Output the [X, Y] coordinate of the center of the cell containing the given text.  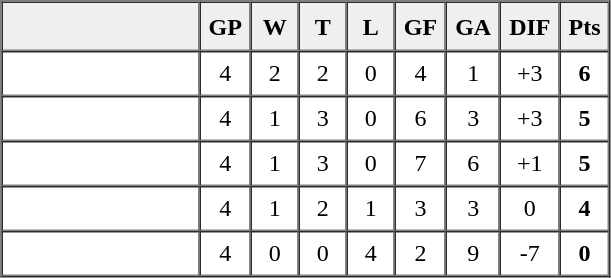
W [275, 27]
GP [226, 27]
7 [420, 164]
DIF [530, 27]
GF [420, 27]
Pts [585, 27]
9 [473, 254]
T [323, 27]
L [371, 27]
GA [473, 27]
-7 [530, 254]
+1 [530, 164]
